From the cell containing the given text, extract its center point as [X, Y] coordinate. 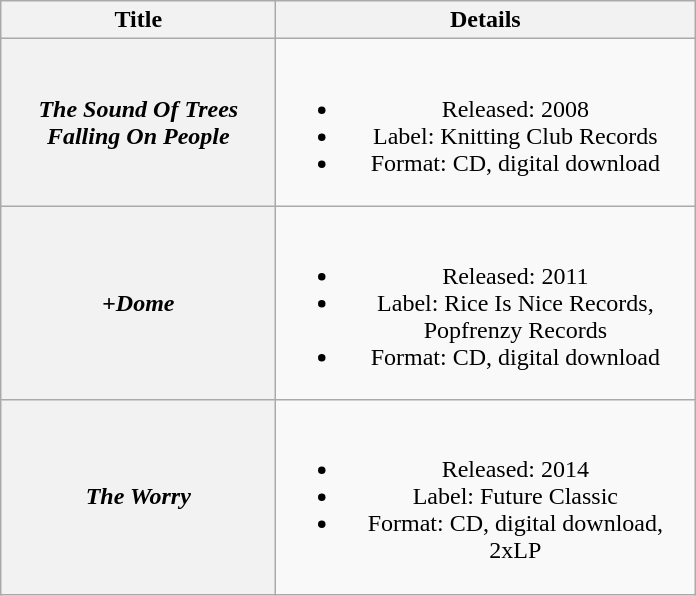
Released: 2011Label: Rice Is Nice Records, Popfrenzy RecordsFormat: CD, digital download [486, 303]
+Dome [138, 303]
Released: 2014Label: Future ClassicFormat: CD, digital download, 2xLP [486, 497]
Released: 2008Label: Knitting Club RecordsFormat: CD, digital download [486, 122]
The Sound Of Trees Falling On People [138, 122]
Details [486, 20]
The Worry [138, 497]
Title [138, 20]
